Capture the cell that displays the provided text and extract its (X, Y) central coordinate. 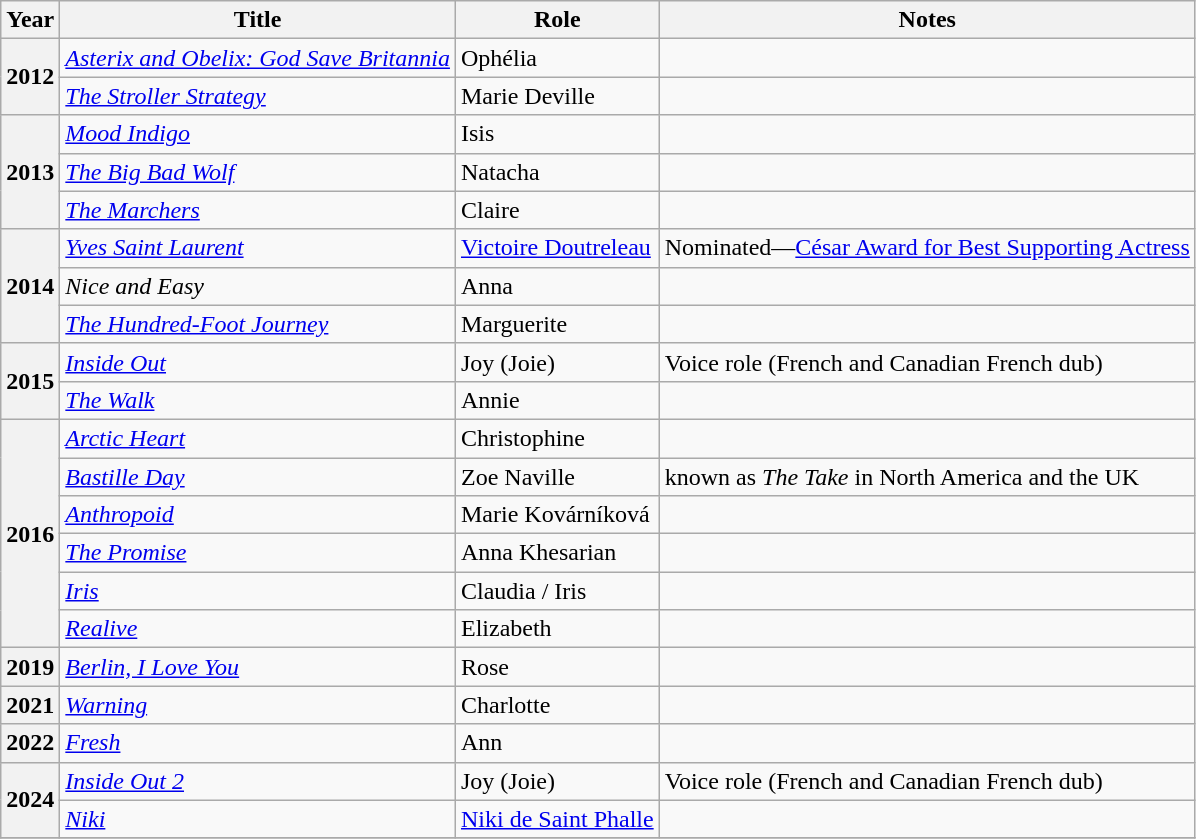
Mood Indigo (258, 134)
Bastille Day (258, 477)
Rose (557, 667)
2014 (30, 286)
Realive (258, 629)
Claudia / Iris (557, 591)
Claire (557, 210)
Marie Kovárníková (557, 515)
Role (557, 20)
Victoire Doutreleau (557, 248)
Title (258, 20)
Year (30, 20)
Yves Saint Laurent (258, 248)
Elizabeth (557, 629)
Annie (557, 400)
Isis (557, 134)
The Hundred-Foot Journey (258, 324)
Christophine (557, 438)
Anna (557, 286)
Notes (927, 20)
known as The Take in North America and the UK (927, 477)
Natacha (557, 172)
2022 (30, 743)
Iris (258, 591)
Fresh (258, 743)
Ann (557, 743)
2012 (30, 77)
2015 (30, 381)
Nominated—César Award for Best Supporting Actress (927, 248)
Ophélia (557, 58)
Marguerite (557, 324)
Inside Out 2 (258, 781)
2016 (30, 533)
Nice and Easy (258, 286)
Anthropoid (258, 515)
2024 (30, 800)
Berlin, I Love You (258, 667)
Arctic Heart (258, 438)
2013 (30, 172)
Niki de Saint Phalle (557, 819)
The Walk (258, 400)
Inside Out (258, 362)
Charlotte (557, 705)
2019 (30, 667)
Asterix and Obelix: God Save Britannia (258, 58)
Niki (258, 819)
Marie Deville (557, 96)
Warning (258, 705)
The Big Bad Wolf (258, 172)
Anna Khesarian (557, 553)
The Promise (258, 553)
The Stroller Strategy (258, 96)
2021 (30, 705)
The Marchers (258, 210)
Zoe Naville (557, 477)
